Determine the [X, Y] coordinate at the center of the cell enclosing the given text.  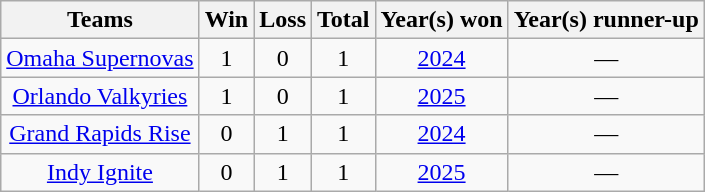
Orlando Valkyries [100, 96]
Total [344, 20]
Indy Ignite [100, 172]
Grand Rapids Rise [100, 134]
Loss [283, 20]
Omaha Supernovas [100, 58]
Year(s) runner-up [606, 20]
Teams [100, 20]
Win [226, 20]
Year(s) won [442, 20]
